Scan for the cell matching the given text and deliver its (X, Y) coordinate at center. 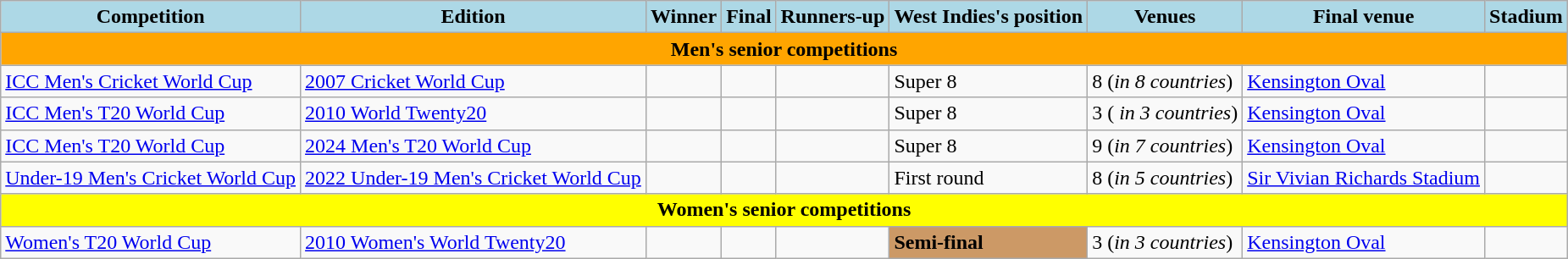
ICC Men's Cricket World Cup (151, 81)
Final venue (1364, 17)
Men's senior competitions (784, 49)
Women's T20 World Cup (151, 242)
First round (989, 178)
Final (749, 17)
2007 Cricket World Cup (474, 81)
Winner (683, 17)
Runners-up (833, 17)
9 (in 7 countries) (1166, 146)
2010 Women's World Twenty20 (474, 242)
Under-19 Men's Cricket World Cup (151, 178)
8 (in 8 countries) (1166, 81)
Women's senior competitions (784, 210)
Edition (474, 17)
8 (in 5 countries) (1166, 178)
Semi-final (989, 242)
Venues (1166, 17)
3 (in 3 countries) (1166, 242)
2022 Under-19 Men's Cricket World Cup (474, 178)
Stadium (1526, 17)
Competition (151, 17)
West Indies's position (989, 17)
Sir Vivian Richards Stadium (1364, 178)
3 ( in 3 countries) (1166, 113)
2024 Men's T20 World Cup (474, 146)
2010 World Twenty20 (474, 113)
